Search for the cell housing the specified text and yield its [X, Y] center coordinate. 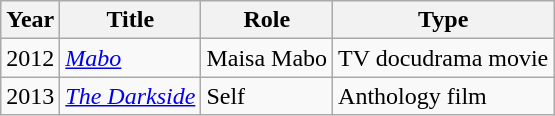
2013 [30, 96]
Year [30, 20]
Maisa Mabo [267, 58]
Role [267, 20]
Self [267, 96]
Title [130, 20]
TV docudrama movie [444, 58]
Type [444, 20]
Mabo [130, 58]
The Darkside [130, 96]
Anthology film [444, 96]
2012 [30, 58]
